Search for the cell housing the specified text and yield its (x, y) center coordinate. 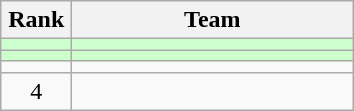
Team (212, 20)
Rank (36, 20)
4 (36, 91)
